Search for the cell housing the specified text and yield its (x, y) center coordinate. 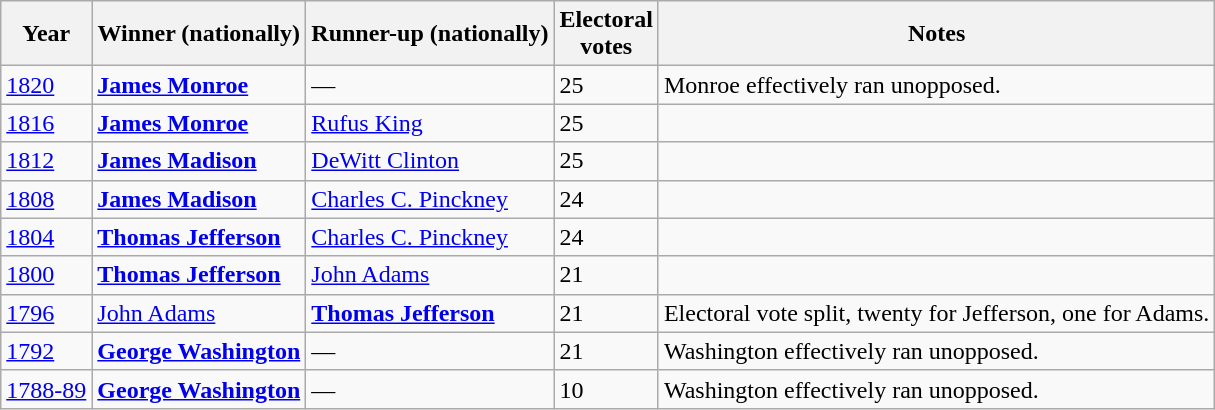
DeWitt Clinton (430, 161)
1788-89 (46, 389)
1816 (46, 123)
Winner (nationally) (199, 34)
1820 (46, 85)
Rufus King (430, 123)
Electoralvotes (606, 34)
Monroe effectively ran unopposed. (936, 85)
1808 (46, 199)
1792 (46, 351)
Electoral vote split, twenty for Jefferson, one for Adams. (936, 313)
1812 (46, 161)
1800 (46, 275)
10 (606, 389)
Notes (936, 34)
1804 (46, 237)
Runner-up (nationally) (430, 34)
1796 (46, 313)
Year (46, 34)
